Output the (X, Y) coordinate of the center of the cell containing the given text.  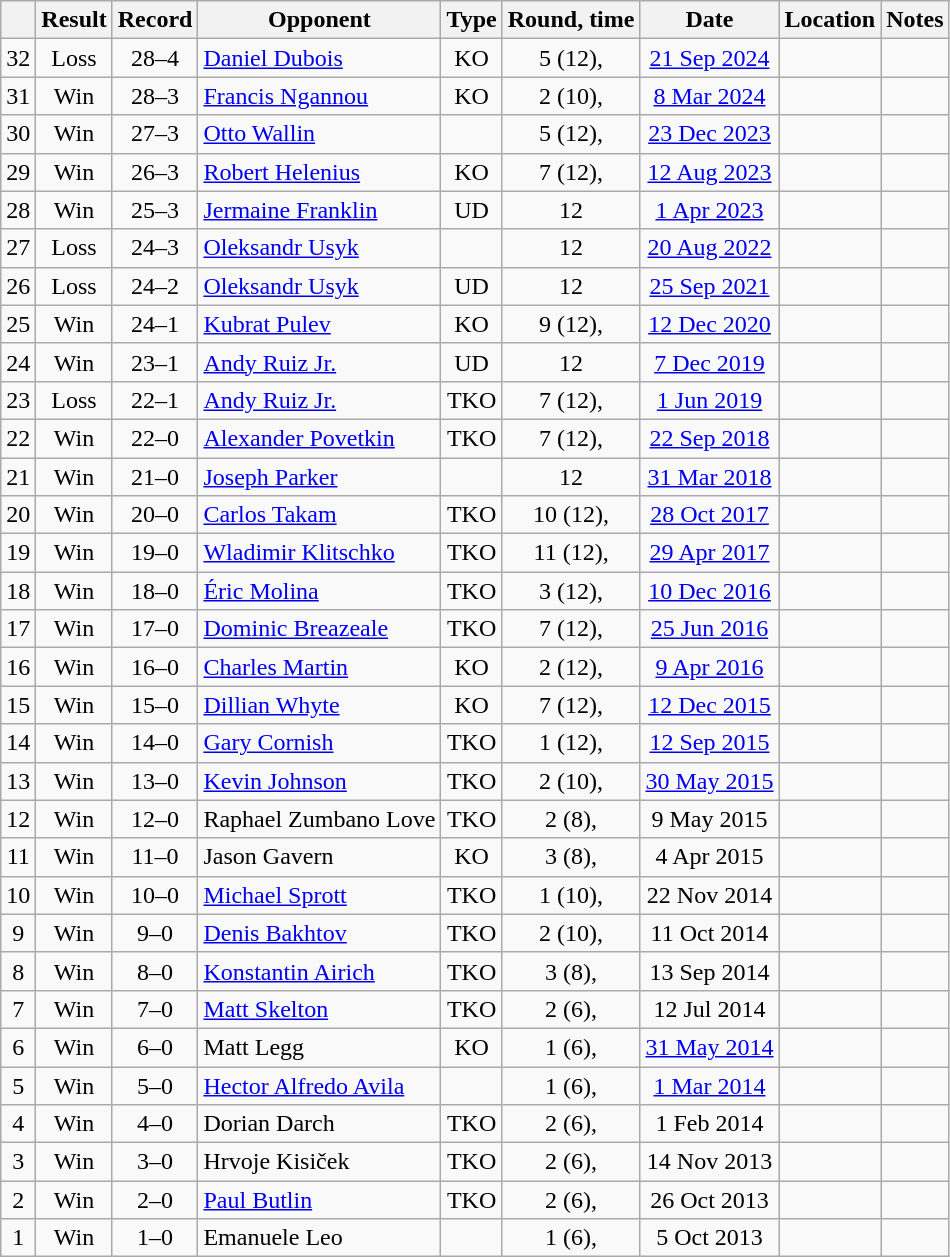
4–0 (155, 1124)
10 (18, 895)
7 (18, 1009)
Round, time (571, 20)
5–0 (155, 1085)
Jermaine Franklin (320, 210)
Jason Gavern (320, 857)
32 (18, 58)
23 Dec 2023 (710, 134)
22 Nov 2014 (710, 895)
16–0 (155, 667)
27–3 (155, 134)
28 (18, 210)
Éric Molina (320, 591)
Paul Butlin (320, 1200)
16 (18, 667)
12 Dec 2015 (710, 705)
15–0 (155, 705)
Wladimir Klitschko (320, 553)
3 (18, 1162)
Francis Ngannou (320, 96)
14–0 (155, 743)
21 (18, 477)
24–1 (155, 324)
23–1 (155, 362)
26 Oct 2013 (710, 1200)
9 (12), (571, 324)
28 Oct 2017 (710, 515)
25 (18, 324)
Location (830, 20)
Charles Martin (320, 667)
8 Mar 2024 (710, 96)
2 (18, 1200)
3 (12), (571, 591)
1 (10), (571, 895)
20 Aug 2022 (710, 248)
5 Oct 2013 (710, 1238)
14 (18, 743)
Record (155, 20)
12 Jul 2014 (710, 1009)
17 (18, 629)
Date (710, 20)
13 Sep 2014 (710, 971)
9–0 (155, 933)
6–0 (155, 1047)
Denis Bakhtov (320, 933)
11 (18, 857)
13 (18, 781)
12 Dec 2020 (710, 324)
9 Apr 2016 (710, 667)
13–0 (155, 781)
14 Nov 2013 (710, 1162)
Konstantin Airich (320, 971)
2 (8), (571, 819)
30 May 2015 (710, 781)
18 (18, 591)
25 Sep 2021 (710, 286)
22 (18, 438)
4 (18, 1124)
11 (12), (571, 553)
20–0 (155, 515)
22–0 (155, 438)
12 Sep 2015 (710, 743)
15 (18, 705)
Opponent (320, 20)
21–0 (155, 477)
Matt Skelton (320, 1009)
2–0 (155, 1200)
Hector Alfredo Avila (320, 1085)
18–0 (155, 591)
23 (18, 400)
1 Mar 2014 (710, 1085)
25 Jun 2016 (710, 629)
Dorian Darch (320, 1124)
Daniel Dubois (320, 58)
19–0 (155, 553)
1 Apr 2023 (710, 210)
10 (12), (571, 515)
12–0 (155, 819)
Emanuele Leo (320, 1238)
20 (18, 515)
Type (472, 20)
3–0 (155, 1162)
10–0 (155, 895)
31 May 2014 (710, 1047)
Dillian Whyte (320, 705)
Joseph Parker (320, 477)
21 Sep 2024 (710, 58)
28–4 (155, 58)
Otto Wallin (320, 134)
Gary Cornish (320, 743)
Michael Sprott (320, 895)
10 Dec 2016 (710, 591)
29 Apr 2017 (710, 553)
8–0 (155, 971)
6 (18, 1047)
Matt Legg (320, 1047)
26–3 (155, 172)
Dominic Breazeale (320, 629)
25–3 (155, 210)
22–1 (155, 400)
24–2 (155, 286)
Hrvoje Kisiček (320, 1162)
Kubrat Pulev (320, 324)
24 (18, 362)
Kevin Johnson (320, 781)
17–0 (155, 629)
24–3 (155, 248)
Result (74, 20)
9 May 2015 (710, 819)
7–0 (155, 1009)
30 (18, 134)
9 (18, 933)
1 Feb 2014 (710, 1124)
26 (18, 286)
1 (12), (571, 743)
2 (12), (571, 667)
29 (18, 172)
Alexander Povetkin (320, 438)
1–0 (155, 1238)
22 Sep 2018 (710, 438)
19 (18, 553)
1 (18, 1238)
31 Mar 2018 (710, 477)
4 Apr 2015 (710, 857)
Raphael Zumbano Love (320, 819)
12 Aug 2023 (710, 172)
8 (18, 971)
5 (18, 1085)
27 (18, 248)
Notes (915, 20)
1 Jun 2019 (710, 400)
28–3 (155, 96)
11–0 (155, 857)
7 Dec 2019 (710, 362)
Carlos Takam (320, 515)
31 (18, 96)
Robert Helenius (320, 172)
11 Oct 2014 (710, 933)
